Pinpoint the cell where the given text exists, returning its (X, Y) midpoint coordinate. 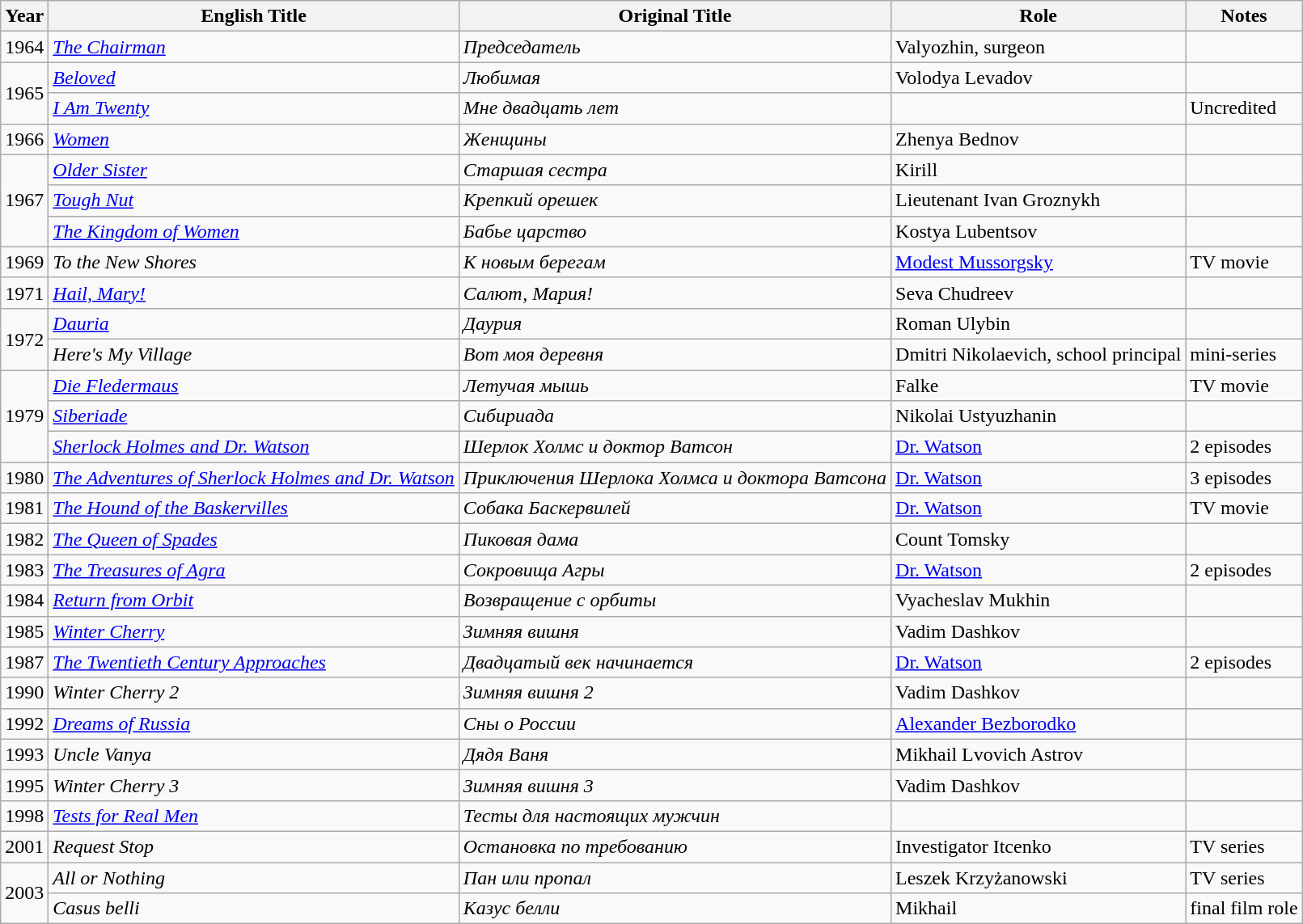
The Queen of Spades (254, 539)
Шерлок Холмс и доктор Ватсон (675, 447)
I Am Twenty (254, 108)
Женщины (675, 139)
Volodya Levadov (1039, 78)
Winter Cherry 3 (254, 785)
1987 (24, 662)
1982 (24, 539)
Alexander Bezborodko (1039, 724)
1985 (24, 631)
Beloved (254, 78)
1967 (24, 200)
Hail, Mary! (254, 293)
Return from Orbit (254, 601)
Roman Ulybin (1039, 323)
mini-series (1244, 354)
Mikhail Lvovich Astrov (1039, 754)
Казус белли (675, 909)
Casus belli (254, 909)
Notes (1244, 16)
Sherlock Holmes and Dr. Watson (254, 447)
1995 (24, 785)
Летучая мышь (675, 386)
2001 (24, 846)
Двадцатый век начинается (675, 662)
Тесты для настоящих мужчин (675, 816)
Women (254, 139)
Seva Chudreev (1039, 293)
3 episodes (1244, 478)
Зимняя вишня 3 (675, 785)
Request Stop (254, 846)
Сны о России (675, 724)
Uncredited (1244, 108)
Приключения Шерлока Холмса и доктора Ватсона (675, 478)
Die Fledermaus (254, 386)
К новым берегам (675, 262)
1980 (24, 478)
Investigator Itcenko (1039, 846)
Бабье царство (675, 231)
Role (1039, 16)
The Kingdom of Women (254, 231)
Year (24, 16)
Дядя Ваня (675, 754)
Пиковая дама (675, 539)
The Twentieth Century Approaches (254, 662)
Даурия (675, 323)
The Adventures of Sherlock Holmes and Dr. Watson (254, 478)
Dreams of Russia (254, 724)
1990 (24, 693)
Любимая (675, 78)
Older Sister (254, 170)
Kirill (1039, 170)
Председатель (675, 47)
Мне двадцать лет (675, 108)
Собака Баскервилей (675, 508)
1964 (24, 47)
Falke (1039, 386)
Zhenya Bednov (1039, 139)
1984 (24, 601)
Modest Mussorgsky (1039, 262)
Остановка по требованию (675, 846)
1993 (24, 754)
Winter Cherry 2 (254, 693)
Count Tomsky (1039, 539)
Зимняя вишня (675, 631)
The Treasures of Agra (254, 570)
Зимняя вишня 2 (675, 693)
Сокровища Агры (675, 570)
The Chairman (254, 47)
Kostya Lubentsov (1039, 231)
Dmitri Nikolaevich, school principal (1039, 354)
Vyacheslav Mukhin (1039, 601)
Uncle Vanya (254, 754)
Салют, Мария! (675, 293)
Крепкий орешек (675, 200)
1998 (24, 816)
Lieutenant Ivan Groznykh (1039, 200)
final film role (1244, 909)
Winter Cherry (254, 631)
All or Nothing (254, 877)
Tough Nut (254, 200)
2003 (24, 892)
1983 (24, 570)
Here's My Village (254, 354)
English Title (254, 16)
Leszek Krzyżanowski (1039, 877)
1969 (24, 262)
Старшая сестра (675, 170)
1965 (24, 93)
Original Title (675, 16)
Сибириада (675, 416)
Пан или пропал (675, 877)
1992 (24, 724)
To the New Shores (254, 262)
Valyozhin, surgeon (1039, 47)
1971 (24, 293)
1979 (24, 416)
1972 (24, 339)
Mikhail (1039, 909)
The Hound of the Baskervilles (254, 508)
Siberiade (254, 416)
Dauria (254, 323)
Возвращение с орбиты (675, 601)
Вот моя деревня (675, 354)
Nikolai Ustyuzhanin (1039, 416)
Tests for Real Men (254, 816)
1966 (24, 139)
1981 (24, 508)
